For the text-containing cell, return its midpoint in [x, y] coordinate format. 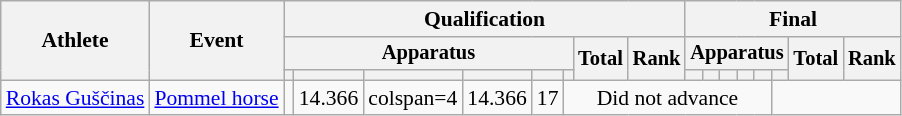
Qualification [485, 19]
colspan=4 [412, 98]
Final [792, 19]
Pommel horse [216, 98]
Did not advance [668, 98]
Athlete [76, 40]
17 [548, 98]
Rokas Guščinas [76, 98]
Event [216, 40]
